For the text-containing cell, return its midpoint in (X, Y) coordinate format. 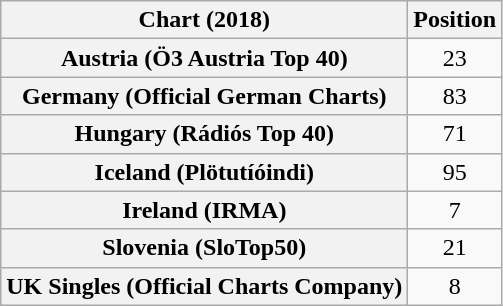
Austria (Ö3 Austria Top 40) (204, 58)
7 (455, 210)
Chart (2018) (204, 20)
Position (455, 20)
Hungary (Rádiós Top 40) (204, 134)
83 (455, 96)
8 (455, 286)
21 (455, 248)
71 (455, 134)
Iceland (Plötutíóindi) (204, 172)
UK Singles (Official Charts Company) (204, 286)
Germany (Official German Charts) (204, 96)
23 (455, 58)
Slovenia (SloTop50) (204, 248)
95 (455, 172)
Ireland (IRMA) (204, 210)
